From the cell containing the given text, extract its center point as (X, Y) coordinate. 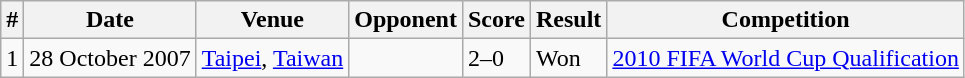
Won (568, 58)
Venue (272, 20)
Opponent (406, 20)
2010 FIFA World Cup Qualification (786, 58)
28 October 2007 (110, 58)
Competition (786, 20)
Score (496, 20)
Date (110, 20)
Taipei, Taiwan (272, 58)
1 (12, 58)
# (12, 20)
Result (568, 20)
2–0 (496, 58)
